Return (x, y) of the center of cell containing provided text 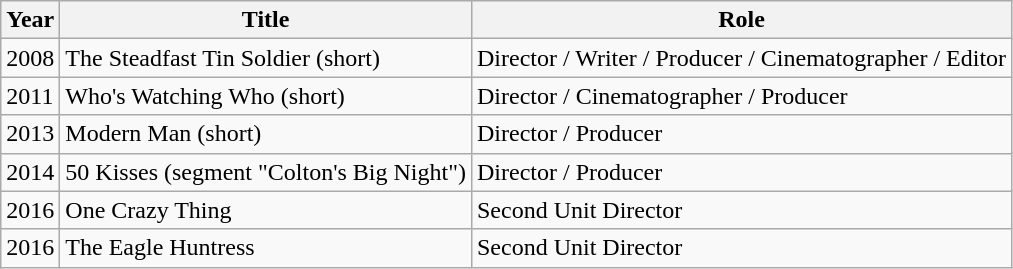
Title (266, 20)
Who's Watching Who (short) (266, 96)
2013 (30, 134)
The Steadfast Tin Soldier (short) (266, 58)
Modern Man (short) (266, 134)
Year (30, 20)
The Eagle Huntress (266, 248)
Director / Cinematographer / Producer (741, 96)
2011 (30, 96)
Role (741, 20)
50 Kisses (segment "Colton's Big Night") (266, 172)
One Crazy Thing (266, 210)
2008 (30, 58)
Director / Writer / Producer / Cinematographer / Editor (741, 58)
2014 (30, 172)
